Detect which cell encompasses the target text, then output its [X, Y] center coordinate. 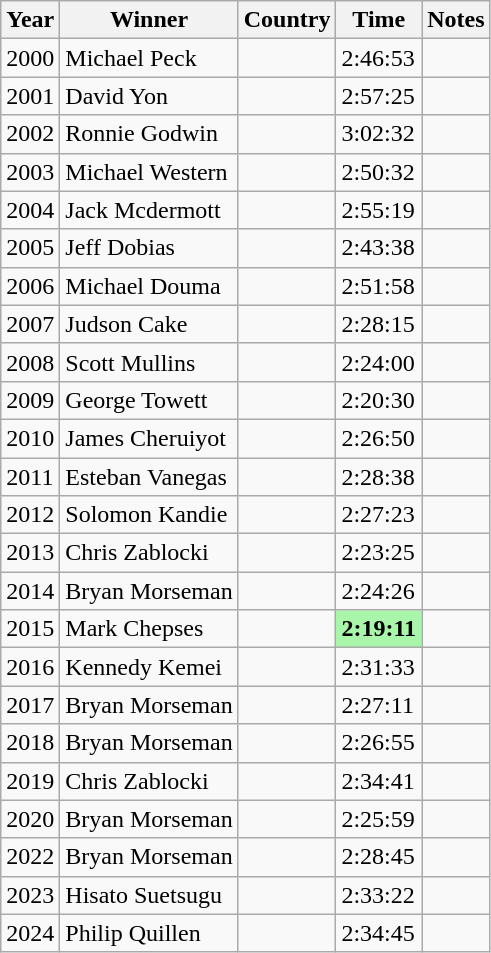
David Yon [149, 96]
2003 [30, 172]
2001 [30, 96]
Michael Western [149, 172]
2:43:38 [379, 248]
2004 [30, 210]
2010 [30, 438]
2022 [30, 857]
James Cheruiyot [149, 438]
Michael Peck [149, 58]
2002 [30, 134]
2:28:38 [379, 477]
Winner [149, 20]
George Towett [149, 400]
Scott Mullins [149, 362]
2006 [30, 286]
2:50:32 [379, 172]
2:24:00 [379, 362]
2000 [30, 58]
Judson Cake [149, 324]
2007 [30, 324]
2:27:11 [379, 705]
2012 [30, 515]
2:19:11 [379, 629]
Jack Mcdermott [149, 210]
2:34:41 [379, 781]
Time [379, 20]
2005 [30, 248]
Year [30, 20]
2:57:25 [379, 96]
2:26:55 [379, 743]
2019 [30, 781]
2013 [30, 553]
Ronnie Godwin [149, 134]
3:02:32 [379, 134]
2:25:59 [379, 819]
2017 [30, 705]
2:55:19 [379, 210]
2016 [30, 667]
2015 [30, 629]
2:28:15 [379, 324]
2009 [30, 400]
Solomon Kandie [149, 515]
Esteban Vanegas [149, 477]
2020 [30, 819]
Mark Chepses [149, 629]
Jeff Dobias [149, 248]
2:20:30 [379, 400]
Notes [456, 20]
2011 [30, 477]
2008 [30, 362]
Country [287, 20]
Hisato Suetsugu [149, 895]
2:33:22 [379, 895]
2:34:45 [379, 933]
2:28:45 [379, 857]
2:26:50 [379, 438]
2023 [30, 895]
Michael Douma [149, 286]
2:46:53 [379, 58]
2018 [30, 743]
2:51:58 [379, 286]
2:27:23 [379, 515]
Kennedy Kemei [149, 667]
2:23:25 [379, 553]
2024 [30, 933]
2014 [30, 591]
Philip Quillen [149, 933]
2:24:26 [379, 591]
2:31:33 [379, 667]
